Return the (X, Y) coordinate for the center point of the cell that contains the specified text.  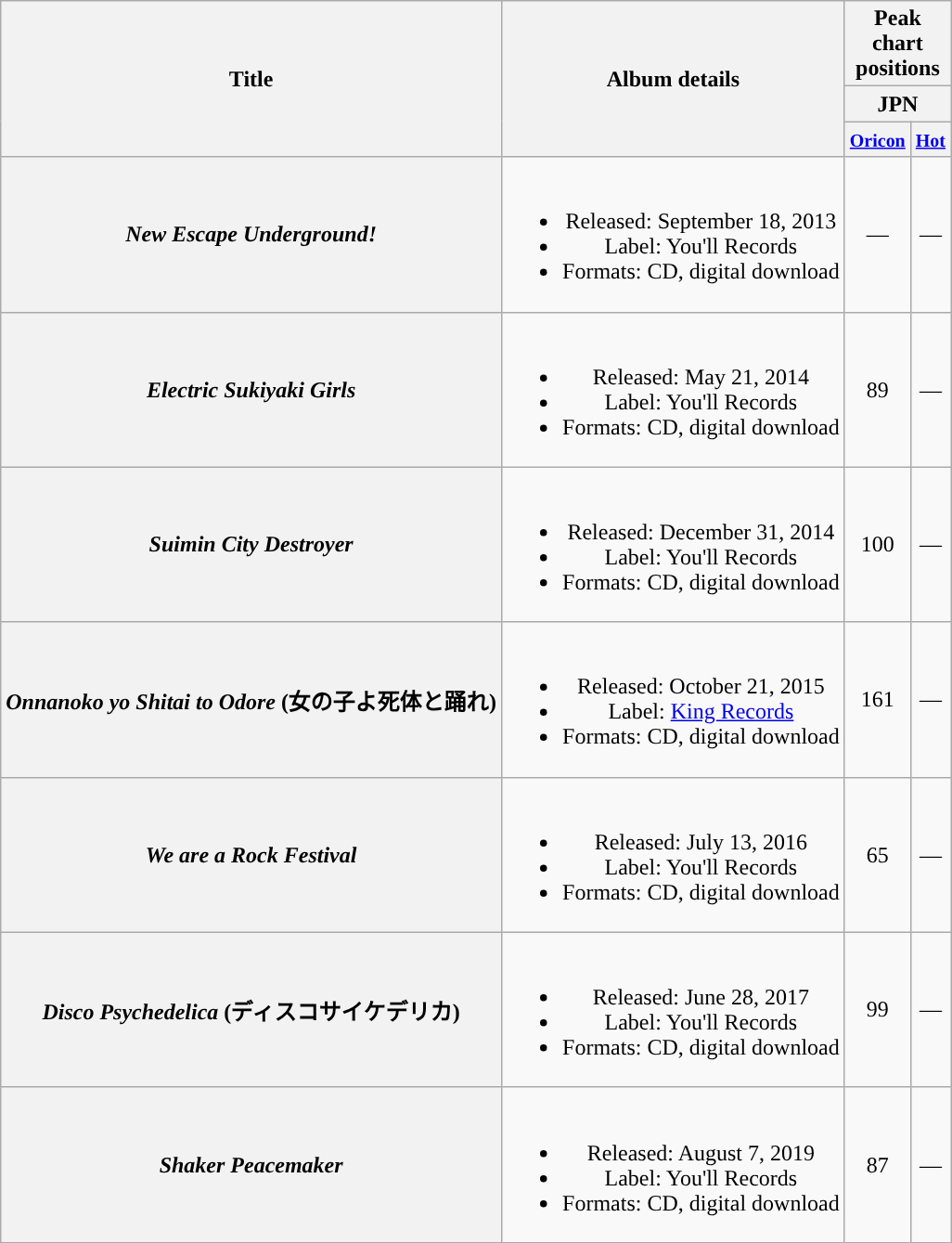
Album details (674, 79)
89 (878, 390)
100 (878, 544)
Hot (930, 139)
Oricon (878, 139)
Released: October 21, 2015Label: King RecordsFormats: CD, digital download (674, 700)
Disco Psychedelica (ディスコサイケデリカ) (251, 1010)
New Escape Underground! (251, 234)
Peak chart positions (897, 44)
Released: May 21, 2014Label: You'll RecordsFormats: CD, digital download (674, 390)
Released: September 18, 2013Label: You'll RecordsFormats: CD, digital download (674, 234)
99 (878, 1010)
Onnanoko yo Shitai to Odore (女の子よ死体と踊れ) (251, 700)
87 (878, 1164)
Released: August 7, 2019Label: You'll RecordsFormats: CD, digital download (674, 1164)
65 (878, 854)
161 (878, 700)
Shaker Peacemaker (251, 1164)
Suimin City Destroyer (251, 544)
Released: December 31, 2014Label: You'll RecordsFormats: CD, digital download (674, 544)
Released: June 28, 2017Label: You'll RecordsFormats: CD, digital download (674, 1010)
We are a Rock Festival (251, 854)
Released: July 13, 2016Label: You'll RecordsFormats: CD, digital download (674, 854)
Title (251, 79)
Electric Sukiyaki Girls (251, 390)
JPN (897, 104)
